Search for the cell housing the specified text and yield its (X, Y) center coordinate. 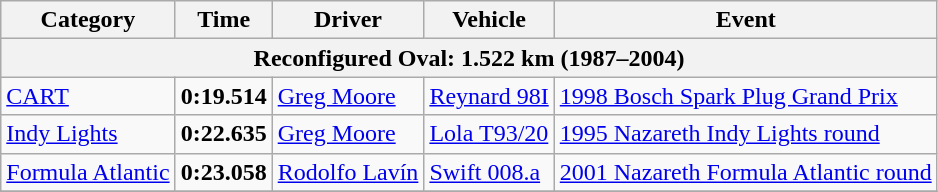
Indy Lights (88, 134)
Driver (348, 20)
Vehicle (489, 20)
Time (224, 20)
Rodolfo Lavín (348, 172)
0:23.058 (224, 172)
Reynard 98I (489, 96)
CART (88, 96)
Formula Atlantic (88, 172)
Category (88, 20)
0:19.514 (224, 96)
Lola T93/20 (489, 134)
0:22.635 (224, 134)
1995 Nazareth Indy Lights round (746, 134)
2001 Nazareth Formula Atlantic round (746, 172)
Event (746, 20)
Swift 008.a (489, 172)
1998 Bosch Spark Plug Grand Prix (746, 96)
Reconfigured Oval: 1.522 km (1987–2004) (469, 58)
